Find where the given text appears and provide that cell's center as [X, Y] coordinate. 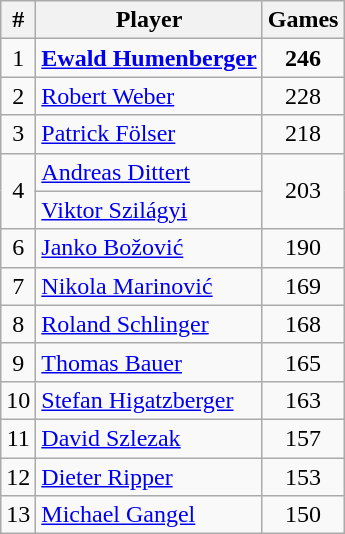
Michael Gangel [149, 515]
Games [303, 20]
Andreas Dittert [149, 172]
218 [303, 134]
Nikola Marinović [149, 286]
169 [303, 286]
6 [18, 248]
165 [303, 362]
Stefan Higatzberger [149, 400]
Janko Božović [149, 248]
13 [18, 515]
3 [18, 134]
7 [18, 286]
12 [18, 477]
9 [18, 362]
# [18, 20]
10 [18, 400]
150 [303, 515]
2 [18, 96]
203 [303, 191]
163 [303, 400]
Thomas Bauer [149, 362]
168 [303, 324]
David Szlezak [149, 438]
Roland Schlinger [149, 324]
157 [303, 438]
8 [18, 324]
Ewald Humenberger [149, 58]
190 [303, 248]
Player [149, 20]
228 [303, 96]
4 [18, 191]
Patrick Fölser [149, 134]
Dieter Ripper [149, 477]
Viktor Szilágyi [149, 210]
153 [303, 477]
11 [18, 438]
1 [18, 58]
Robert Weber [149, 96]
246 [303, 58]
